Output the (x, y) coordinate of the center of the cell containing the given text.  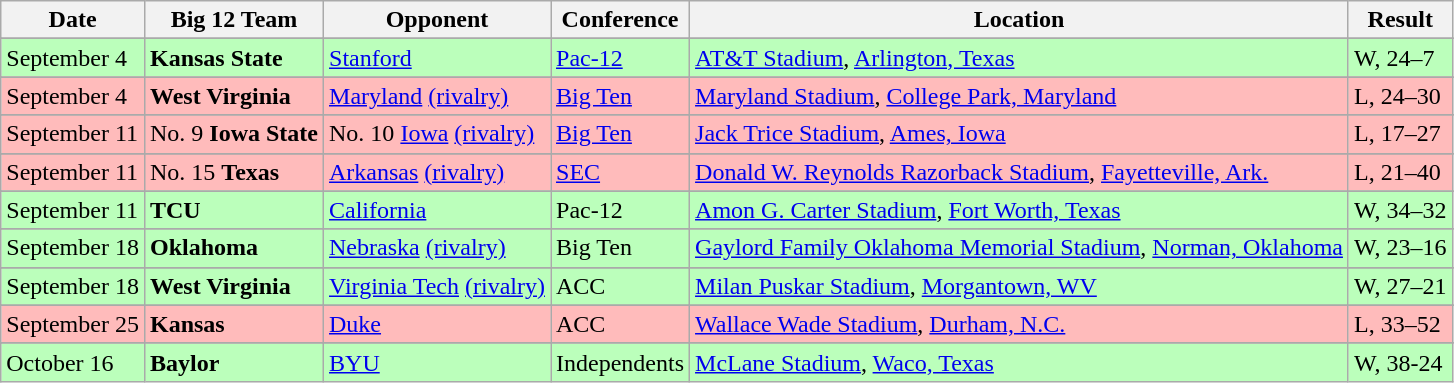
California (438, 210)
SEC (620, 172)
L, 17–27 (1400, 134)
W, 24–7 (1400, 58)
Big 12 Team (234, 20)
Wallace Wade Stadium, Durham, N.C. (1020, 324)
September 25 (73, 324)
Kansas State (234, 58)
Baylor (234, 362)
No. 10 Iowa (rivalry) (438, 134)
Date (73, 20)
Maryland (rivalry) (438, 96)
No. 15 Texas (234, 172)
Result (1400, 20)
Conference (620, 20)
Opponent (438, 20)
McLane Stadium, Waco, Texas (1020, 362)
W, 27–21 (1400, 286)
Arkansas (rivalry) (438, 172)
Virginia Tech (rivalry) (438, 286)
Oklahoma (234, 248)
Location (1020, 20)
October 16 (73, 362)
AT&T Stadium, Arlington, Texas (1020, 58)
L, 33–52 (1400, 324)
W, 23–16 (1400, 248)
Donald W. Reynolds Razorback Stadium, Fayetteville, Ark. (1020, 172)
W, 38-24 (1400, 362)
Maryland Stadium, College Park, Maryland (1020, 96)
TCU (234, 210)
Amon G. Carter Stadium, Fort Worth, Texas (1020, 210)
Stanford (438, 58)
W, 34–32 (1400, 210)
Nebraska (rivalry) (438, 248)
Milan Puskar Stadium, Morgantown, WV (1020, 286)
L, 21–40 (1400, 172)
Gaylord Family Oklahoma Memorial Stadium, Norman, Oklahoma (1020, 248)
Duke (438, 324)
Jack Trice Stadium, Ames, Iowa (1020, 134)
Independents (620, 362)
Kansas (234, 324)
No. 9 Iowa State (234, 134)
BYU (438, 362)
L, 24–30 (1400, 96)
